Locate the cell with the specified text and output its [x, y] center coordinate. 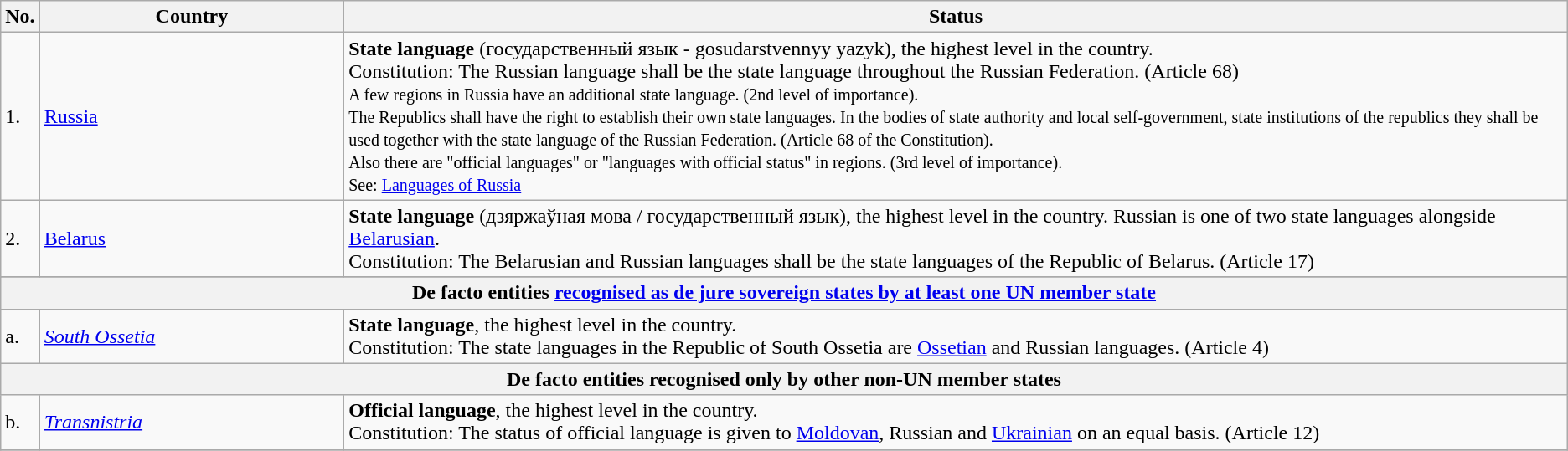
b. [20, 422]
2. [20, 238]
De facto entities recognised only by other non-UN member states [784, 379]
Transnistria [192, 422]
a. [20, 336]
Country [192, 17]
1. [20, 116]
South Ossetia [192, 336]
De facto entities recognised as de jure sovereign states by at least one UN member state [784, 293]
Belarus [192, 238]
Status [957, 17]
Russia [192, 116]
No. [20, 17]
